Find where the given text appears and provide that cell's center as [X, Y] coordinate. 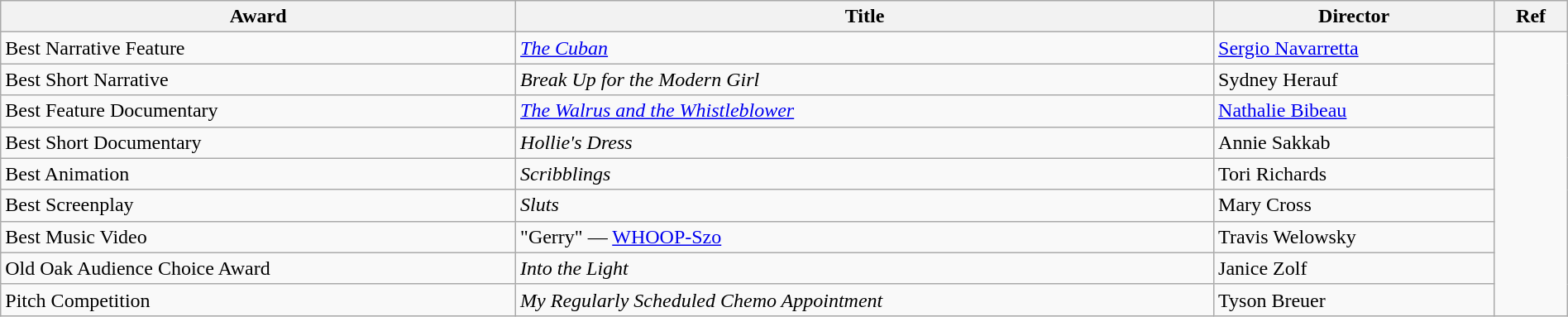
Into the Light [865, 268]
Mary Cross [1355, 205]
Best Short Documentary [258, 142]
Annie Sakkab [1355, 142]
Best Feature Documentary [258, 111]
Pitch Competition [258, 300]
The Cuban [865, 48]
Break Up for the Modern Girl [865, 79]
Best Narrative Feature [258, 48]
Sydney Herauf [1355, 79]
Janice Zolf [1355, 268]
Ref [1531, 17]
Nathalie Bibeau [1355, 111]
Tori Richards [1355, 174]
Award [258, 17]
Travis Welowsky [1355, 237]
Best Animation [258, 174]
Old Oak Audience Choice Award [258, 268]
Sluts [865, 205]
Title [865, 17]
Director [1355, 17]
My Regularly Scheduled Chemo Appointment [865, 300]
Best Screenplay [258, 205]
Scribblings [865, 174]
Tyson Breuer [1355, 300]
Hollie's Dress [865, 142]
Sergio Navarretta [1355, 48]
Best Short Narrative [258, 79]
The Walrus and the Whistleblower [865, 111]
Best Music Video [258, 237]
"Gerry" — WHOOP-Szo [865, 237]
